From the cell containing the given text, extract its center point as (X, Y) coordinate. 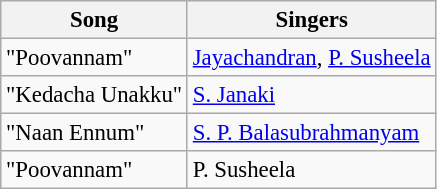
S. P. Balasubrahmanyam (311, 133)
Singers (311, 20)
"Naan Ennum" (94, 133)
"Kedacha Unakku" (94, 95)
Jayachandran, P. Susheela (311, 58)
Song (94, 20)
P. Susheela (311, 170)
S. Janaki (311, 95)
